Identify which cell holds the provided text, then report its (x, y) central coordinate. 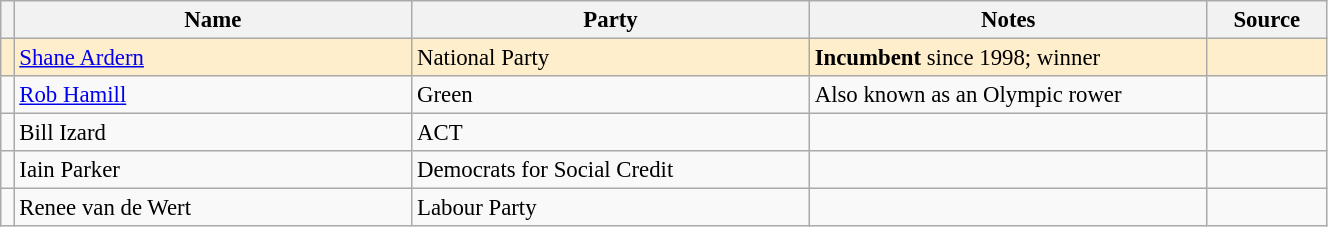
Green (611, 95)
Name (213, 20)
Also known as an Olympic rower (1008, 95)
Party (611, 20)
Rob Hamill (213, 95)
Shane Ardern (213, 58)
National Party (611, 58)
Incumbent since 1998; winner (1008, 58)
Labour Party (611, 208)
Iain Parker (213, 170)
ACT (611, 133)
Source (1266, 20)
Renee van de Wert (213, 208)
Notes (1008, 20)
Democrats for Social Credit (611, 170)
Bill Izard (213, 133)
